Provide the [X, Y] coordinate of the cell's center where the given text is located.  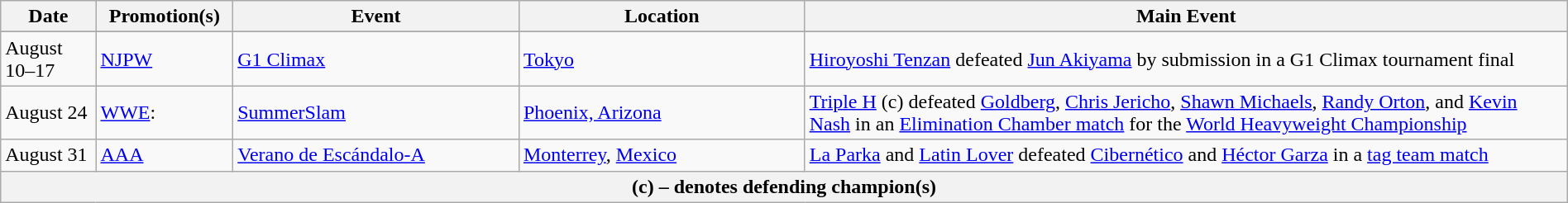
Monterrey, Mexico [662, 155]
G1 Climax [376, 59]
Date [48, 17]
(c) – denotes defending champion(s) [784, 186]
Promotion(s) [165, 17]
Main Event [1186, 17]
La Parka and Latin Lover defeated Cibernético and Héctor Garza in a tag team match [1186, 155]
August 24 [48, 112]
August 10–17 [48, 59]
Location [662, 17]
August 31 [48, 155]
SummerSlam [376, 112]
Verano de Escándalo-A [376, 155]
NJPW [165, 59]
WWE: [165, 112]
Hiroyoshi Tenzan defeated Jun Akiyama by submission in a G1 Climax tournament final [1186, 59]
Event [376, 17]
AAA [165, 155]
Phoenix, Arizona [662, 112]
Tokyo [662, 59]
